Provide the [x, y] coordinate of the cell's center where the given text is located.  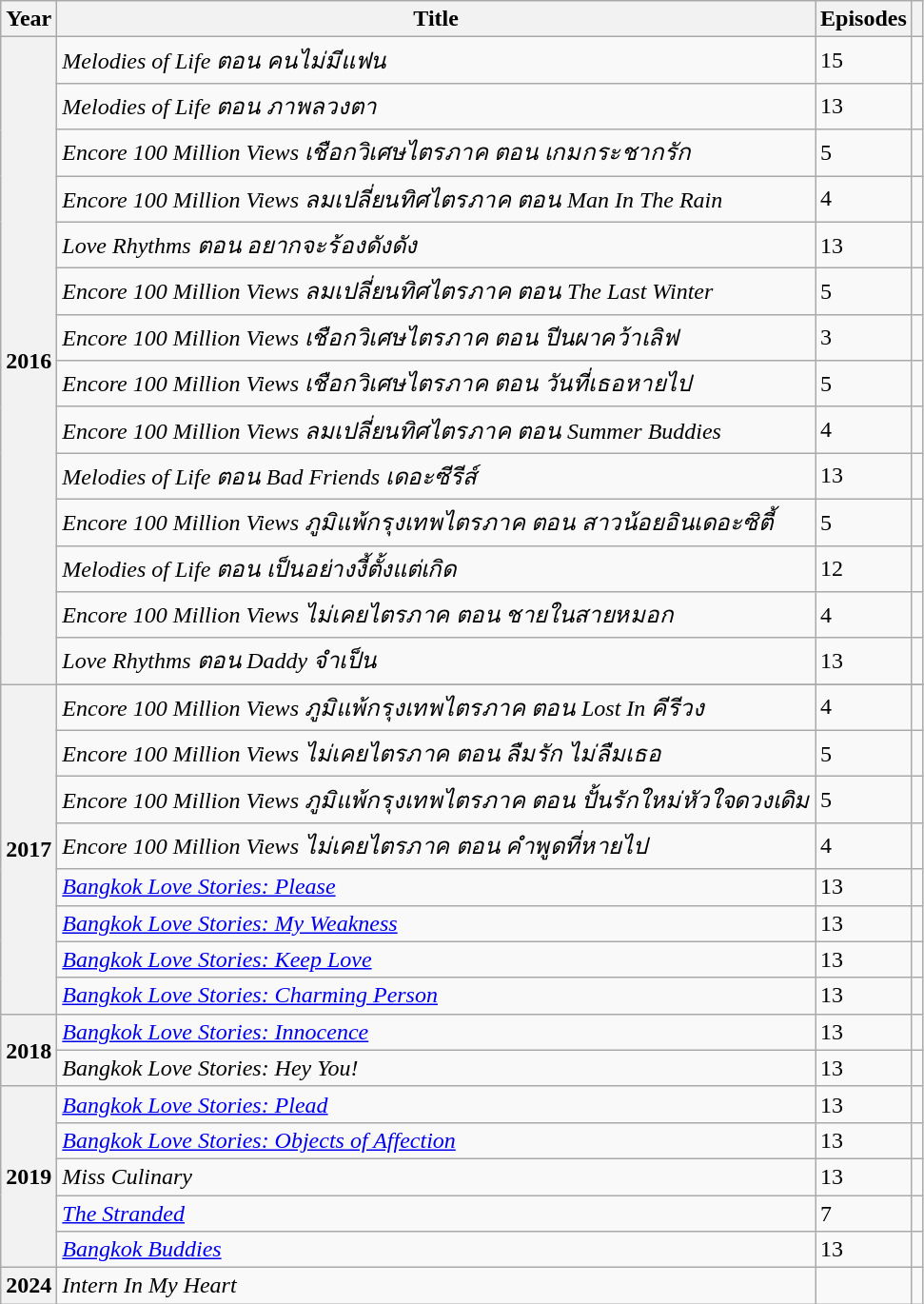
Encore 100 Million Views ลมเปลี่ยนทิศไตรภาค ตอน Man In The Rain [436, 198]
Encore 100 Million Views ไม่เคยไตรภาค ตอน ชายในสายหมอก [436, 615]
Love Rhythms ตอน Daddy จำเป็น [436, 661]
Encore 100 Million Views เชือกวิเศษไตรภาค ตอน ปีนผาคว้าเลิฟ [436, 337]
2016 [29, 361]
2019 [29, 1176]
Love Rhythms ตอน อยากจะร้องดังดัง [436, 246]
Bangkok Buddies [436, 1250]
2024 [29, 1286]
3 [863, 337]
Bangkok Love Stories: Objects of Affection [436, 1140]
Intern In My Heart [436, 1286]
Melodies of Life ตอน เป็นอย่างงี้ตั้งแต่เกิด [436, 569]
Melodies of Life ตอน ภาพลวงตา [436, 107]
Title [436, 19]
Encore 100 Million Views ภูมิแพ้กรุงเทพไตรภาค ตอน ปั้นรักใหม่หัวใจดวงเดิม [436, 800]
Bangkok Love Stories: Plead [436, 1104]
Melodies of Life ตอน Bad Friends เดอะซีรีส์ [436, 476]
Bangkok Love Stories: Innocence [436, 1032]
Bangkok Love Stories: My Weakness [436, 923]
7 [863, 1214]
Miss Culinary [436, 1176]
Encore 100 Million Views เชือกวิเศษไตรภาค ตอน เกมกระชากรัก [436, 152]
2018 [29, 1050]
Encore 100 Million Views ไม่เคยไตรภาค ตอน ลืมรัก ไม่ลืมเธอ [436, 754]
Bangkok Love Stories: Keep Love [436, 959]
Melodies of Life ตอน คนไม่มีแฟน [436, 61]
Bangkok Love Stories: Please [436, 887]
15 [863, 61]
Bangkok Love Stories: Charming Person [436, 996]
2017 [29, 849]
Encore 100 Million Views เชือกวิเศษไตรภาค ตอน วันที่เธอหายไป [436, 385]
Encore 100 Million Views ลมเปลี่ยนทิศไตรภาค ตอน Summer Buddies [436, 430]
Encore 100 Million Views ลมเปลี่ยนทิศไตรภาค ตอน The Last Winter [436, 291]
Bangkok Love Stories: Hey You! [436, 1068]
Encore 100 Million Views ภูมิแพ้กรุงเทพไตรภาค ตอน สาวน้อยอินเดอะซิตี้ [436, 522]
Encore 100 Million Views ภูมิแพ้กรุงเทพไตรภาค ตอน Lost In คีรีวง [436, 708]
The Stranded [436, 1214]
Episodes [863, 19]
Year [29, 19]
12 [863, 569]
Encore 100 Million Views ไม่เคยไตรภาค ตอน คำพูดที่หายไป [436, 845]
